Scan for the cell matching the given text and deliver its (x, y) coordinate at center. 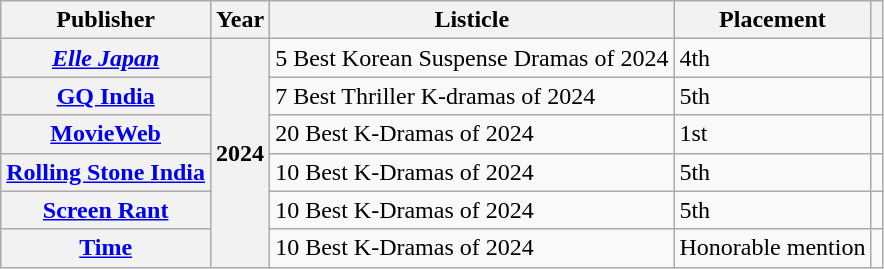
2024 (240, 153)
4th (772, 58)
Time (106, 248)
Publisher (106, 20)
1st (772, 134)
5 Best Korean Suspense Dramas of 2024 (472, 58)
20 Best K-Dramas of 2024 (472, 134)
MovieWeb (106, 134)
Elle Japan (106, 58)
Year (240, 20)
Screen Rant (106, 210)
Listicle (472, 20)
Placement (772, 20)
Rolling Stone India (106, 172)
Honorable mention (772, 248)
7 Best Thriller K-dramas of 2024 (472, 96)
GQ India (106, 96)
